Extract the [X, Y] coordinate from the center of the cell holding the provided text.  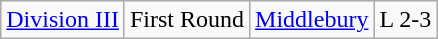
Division III [63, 20]
Middlebury [312, 20]
L 2-3 [406, 20]
First Round [186, 20]
